Detect which cell encompasses the target text, then output its (X, Y) center coordinate. 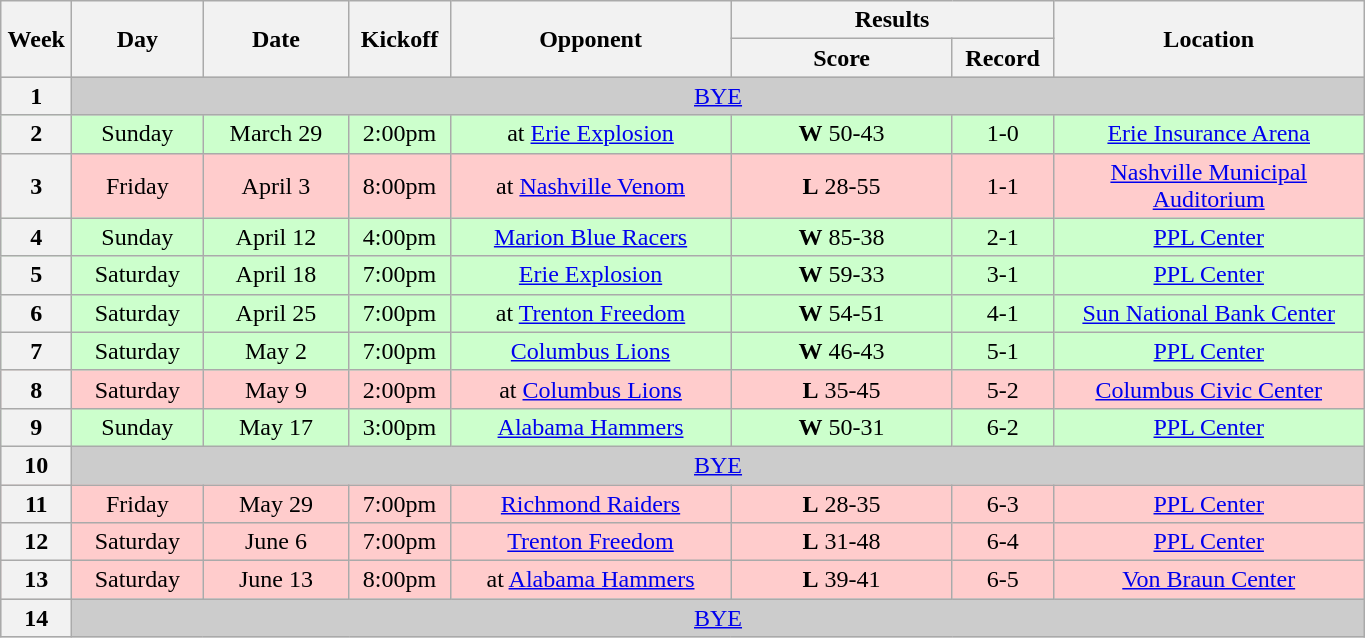
1 (36, 96)
7 (36, 351)
10 (36, 465)
4-1 (1002, 313)
5-1 (1002, 351)
1-0 (1002, 134)
Columbus Lions (590, 351)
at Trenton Freedom (590, 313)
Nashville Municipal Auditorium (1208, 186)
Opponent (590, 39)
12 (36, 542)
L 35-45 (842, 389)
4:00pm (400, 237)
L 28-35 (842, 503)
May 2 (276, 351)
4 (36, 237)
9 (36, 427)
Kickoff (400, 39)
Trenton Freedom (590, 542)
8 (36, 389)
Erie Explosion (590, 275)
W 85-38 (842, 237)
at Erie Explosion (590, 134)
W 46-43 (842, 351)
at Alabama Hammers (590, 580)
May 29 (276, 503)
May 9 (276, 389)
11 (36, 503)
6-3 (1002, 503)
L 39-41 (842, 580)
Alabama Hammers (590, 427)
June 13 (276, 580)
Day (138, 39)
Record (1002, 58)
April 18 (276, 275)
1-1 (1002, 186)
6 (36, 313)
W 54-51 (842, 313)
Score (842, 58)
W 50-31 (842, 427)
3:00pm (400, 427)
13 (36, 580)
3-1 (1002, 275)
Sun National Bank Center (1208, 313)
April 25 (276, 313)
5 (36, 275)
5-2 (1002, 389)
6-5 (1002, 580)
Week (36, 39)
May 17 (276, 427)
June 6 (276, 542)
2-1 (1002, 237)
Location (1208, 39)
W 59-33 (842, 275)
April 12 (276, 237)
Erie Insurance Arena (1208, 134)
6-4 (1002, 542)
3 (36, 186)
W 50-43 (842, 134)
Marion Blue Racers (590, 237)
Richmond Raiders (590, 503)
2 (36, 134)
at Columbus Lions (590, 389)
Columbus Civic Center (1208, 389)
April 3 (276, 186)
at Nashville Venom (590, 186)
Results (892, 20)
14 (36, 618)
L 31-48 (842, 542)
L 28-55 (842, 186)
March 29 (276, 134)
Von Braun Center (1208, 580)
Date (276, 39)
6-2 (1002, 427)
